Output the (X, Y) coordinate of the center of the cell containing the given text.  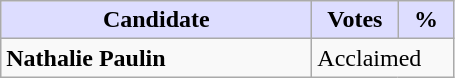
Acclaimed (383, 58)
Candidate (156, 20)
Nathalie Paulin (156, 58)
Votes (355, 20)
% (426, 20)
